Pinpoint the cell where the given text exists, returning its [x, y] midpoint coordinate. 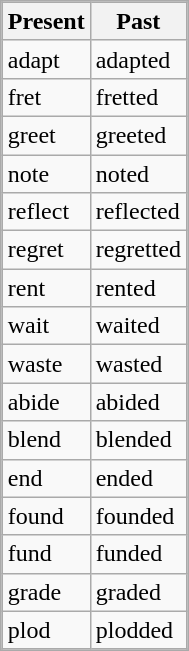
abided [138, 402]
adapt [46, 59]
greeted [138, 135]
note [46, 173]
Past [138, 21]
waste [46, 364]
funded [138, 554]
plodded [138, 630]
wasted [138, 364]
graded [138, 592]
grade [46, 592]
end [46, 478]
fund [46, 554]
rent [46, 288]
wait [46, 326]
found [46, 516]
noted [138, 173]
abide [46, 402]
waited [138, 326]
blend [46, 440]
plod [46, 630]
Present [46, 21]
reflect [46, 212]
adapted [138, 59]
founded [138, 516]
ended [138, 478]
reflected [138, 212]
blended [138, 440]
fret [46, 97]
fretted [138, 97]
regretted [138, 250]
greet [46, 135]
regret [46, 250]
rented [138, 288]
